Identify which cell holds the provided text, then report its [x, y] central coordinate. 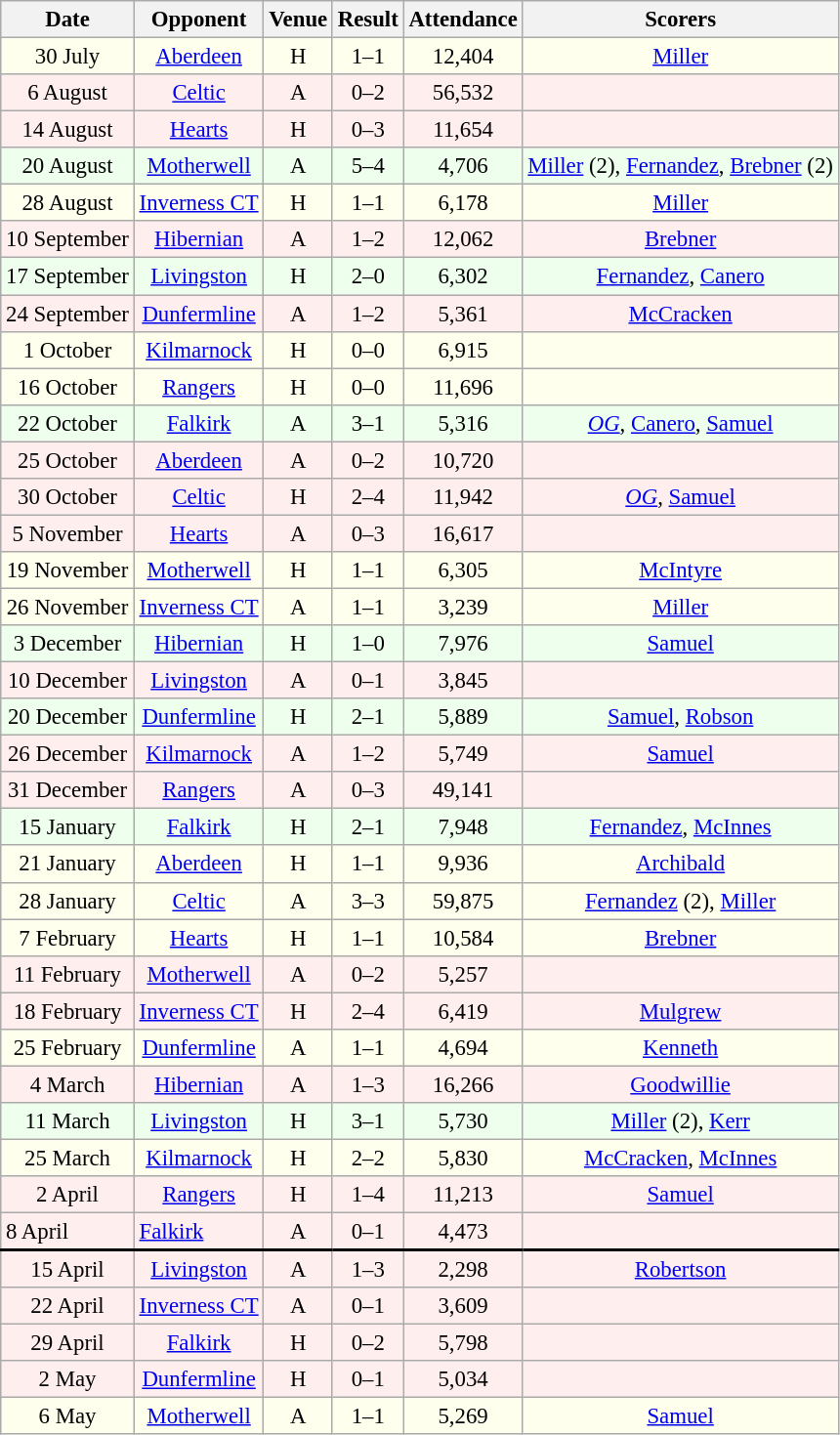
16,617 [463, 533]
20 August [67, 166]
19 November [67, 570]
5,830 [463, 1158]
5,361 [463, 314]
5,730 [463, 1121]
6,302 [463, 276]
24 September [67, 314]
10 September [67, 239]
Fernandez (2), Miller [680, 901]
1–4 [367, 1195]
Date [67, 20]
28 January [67, 901]
7,976 [463, 644]
Fernandez, Canero [680, 276]
4,706 [463, 166]
59,875 [463, 901]
2–2 [367, 1158]
Samuel, Robson [680, 717]
22 April [67, 1306]
30 July [67, 57]
25 October [67, 460]
12,062 [463, 239]
2 May [67, 1379]
4,694 [463, 1048]
16 October [67, 387]
5,257 [463, 974]
5,889 [463, 717]
14 August [67, 130]
6 August [67, 93]
5,316 [463, 423]
15 January [67, 827]
8 April [67, 1232]
Mulgrew [680, 1011]
7,948 [463, 827]
5 November [67, 533]
Opponent [199, 20]
Attendance [463, 20]
3 December [67, 644]
McIntyre [680, 570]
Kenneth [680, 1048]
21 January [67, 865]
4 March [67, 1084]
11,942 [463, 497]
1 October [67, 350]
17 September [67, 276]
Goodwillie [680, 1084]
2–0 [367, 276]
Result [367, 20]
11 February [67, 974]
9,936 [463, 865]
2 April [67, 1195]
20 December [67, 717]
7 February [67, 938]
Miller (2), Fernandez, Brebner (2) [680, 166]
10 December [67, 681]
6 May [67, 1416]
22 October [67, 423]
10,584 [463, 938]
3–3 [367, 901]
3,239 [463, 607]
3,609 [463, 1306]
3,845 [463, 681]
OG, Samuel [680, 497]
11,696 [463, 387]
OG, Canero, Samuel [680, 423]
25 March [67, 1158]
18 February [67, 1011]
56,532 [463, 93]
11,213 [463, 1195]
5,269 [463, 1416]
6,419 [463, 1011]
31 December [67, 790]
12,404 [463, 57]
25 February [67, 1048]
6,178 [463, 203]
15 April [67, 1269]
16,266 [463, 1084]
Fernandez, McInnes [680, 827]
10,720 [463, 460]
49,141 [463, 790]
1–0 [367, 644]
28 August [67, 203]
Miller (2), Kerr [680, 1121]
5,034 [463, 1379]
29 April [67, 1343]
11,654 [463, 130]
Archibald [680, 865]
Venue [299, 20]
30 October [67, 497]
Robertson [680, 1269]
2,298 [463, 1269]
6,915 [463, 350]
Scorers [680, 20]
26 December [67, 754]
11 March [67, 1121]
4,473 [463, 1232]
McCracken, McInnes [680, 1158]
5,749 [463, 754]
6,305 [463, 570]
5–4 [367, 166]
26 November [67, 607]
5,798 [463, 1343]
McCracken [680, 314]
